Identify which cell holds the provided text, then report its (x, y) central coordinate. 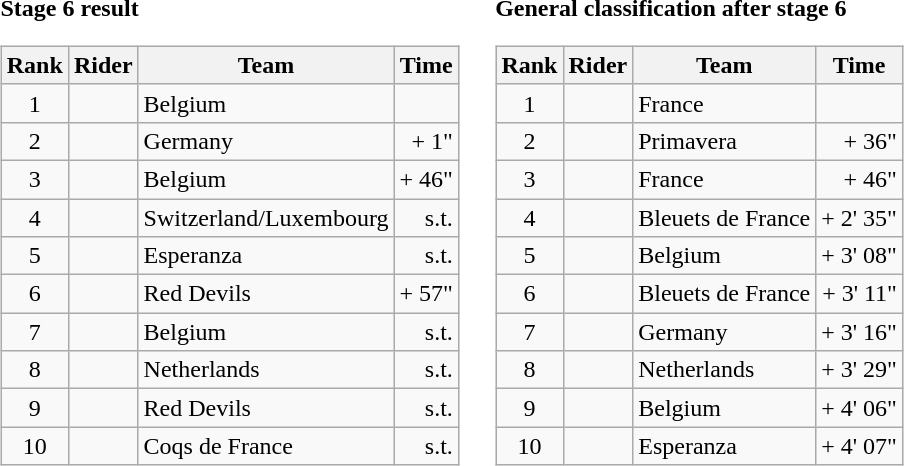
+ 3' 29" (860, 370)
+ 3' 16" (860, 332)
+ 1" (426, 141)
+ 4' 07" (860, 446)
+ 3' 08" (860, 256)
+ 4' 06" (860, 408)
+ 57" (426, 294)
+ 36" (860, 141)
Primavera (724, 141)
+ 2' 35" (860, 217)
Coqs de France (266, 446)
Switzerland/Luxembourg (266, 217)
+ 3' 11" (860, 294)
